Output the [x, y] coordinate of the center of the cell containing the given text.  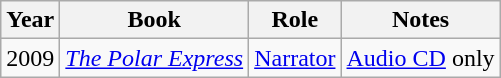
Book [154, 20]
2009 [30, 58]
Audio CD only [420, 58]
Notes [420, 20]
The Polar Express [154, 58]
Year [30, 20]
Role [295, 20]
Narrator [295, 58]
